From the cell containing the given text, extract its center point as (x, y) coordinate. 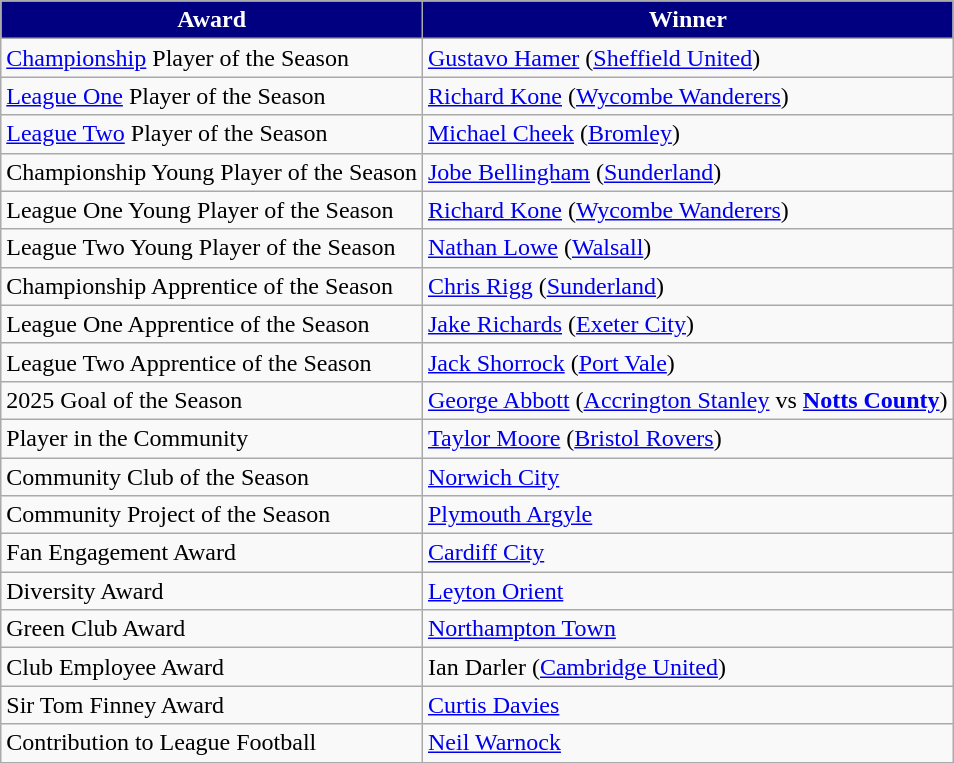
League Two Apprentice of the Season (212, 362)
Championship Apprentice of the Season (212, 286)
Leyton Orient (688, 591)
Community Club of the Season (212, 477)
Award (212, 20)
Neil Warnock (688, 743)
Winner (688, 20)
Nathan Lowe (Walsall) (688, 248)
Ian Darler (Cambridge United) (688, 667)
Diversity Award (212, 591)
Curtis Davies (688, 705)
Player in the Community (212, 438)
Fan Engagement Award (212, 553)
League Two Young Player of the Season (212, 248)
Championship Young Player of the Season (212, 172)
Chris Rigg (Sunderland) (688, 286)
Gustavo Hamer (Sheffield United) (688, 58)
Jack Shorrock (Port Vale) (688, 362)
League One Apprentice of the Season (212, 324)
Sir Tom Finney Award (212, 705)
Jake Richards (Exeter City) (688, 324)
League One Player of the Season (212, 96)
Michael Cheek (Bromley) (688, 134)
League Two Player of the Season (212, 134)
League One Young Player of the Season (212, 210)
Club Employee Award (212, 667)
Community Project of the Season (212, 515)
Plymouth Argyle (688, 515)
Northampton Town (688, 629)
Taylor Moore (Bristol Rovers) (688, 438)
Norwich City (688, 477)
Contribution to League Football (212, 743)
Green Club Award (212, 629)
George Abbott (Accrington Stanley vs Notts County) (688, 400)
2025 Goal of the Season (212, 400)
Jobe Bellingham (Sunderland) (688, 172)
Cardiff City (688, 553)
Championship Player of the Season (212, 58)
